Scan for the cell matching the given text and deliver its (X, Y) coordinate at center. 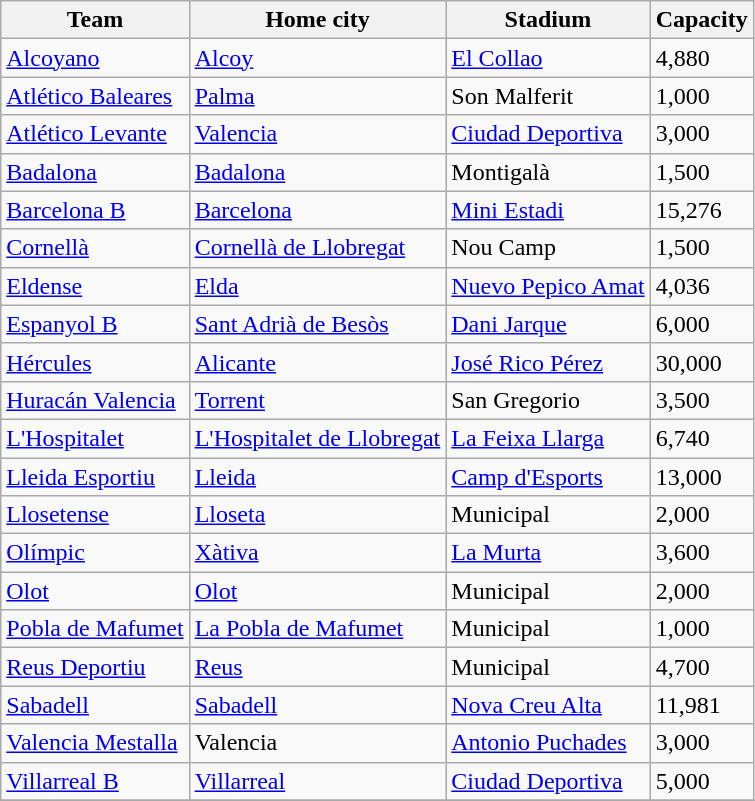
Cornellà (95, 248)
La Feixa Llarga (548, 438)
San Gregorio (548, 400)
El Collao (548, 58)
Dani Jarque (548, 324)
Lleida Esportiu (95, 477)
11,981 (702, 705)
Atlético Baleares (95, 96)
Montigalà (548, 172)
3,600 (702, 553)
Eldense (95, 286)
4,700 (702, 667)
Pobla de Mafumet (95, 629)
L'Hospitalet de Llobregat (318, 438)
Nova Creu Alta (548, 705)
Alcoy (318, 58)
30,000 (702, 362)
Antonio Puchades (548, 743)
Alcoyano (95, 58)
Valencia Mestalla (95, 743)
Home city (318, 20)
Son Malferit (548, 96)
3,500 (702, 400)
Villarreal (318, 781)
Reus Deportiu (95, 667)
Reus (318, 667)
Capacity (702, 20)
Huracán Valencia (95, 400)
Team (95, 20)
Llosetense (95, 515)
Villarreal B (95, 781)
José Rico Pérez (548, 362)
Stadium (548, 20)
13,000 (702, 477)
Espanyol B (95, 324)
5,000 (702, 781)
Camp d'Esports (548, 477)
Torrent (318, 400)
6,000 (702, 324)
Olímpic (95, 553)
Cornellà de Llobregat (318, 248)
Barcelona (318, 210)
L'Hospitalet (95, 438)
4,036 (702, 286)
Alicante (318, 362)
Hércules (95, 362)
4,880 (702, 58)
Atlético Levante (95, 134)
Lleida (318, 477)
Palma (318, 96)
Elda (318, 286)
Lloseta (318, 515)
Xàtiva (318, 553)
Sant Adrià de Besòs (318, 324)
6,740 (702, 438)
La Murta (548, 553)
La Pobla de Mafumet (318, 629)
Nou Camp (548, 248)
Barcelona B (95, 210)
15,276 (702, 210)
Mini Estadi (548, 210)
Nuevo Pepico Amat (548, 286)
